Find where the given text appears and provide that cell's center as (x, y) coordinate. 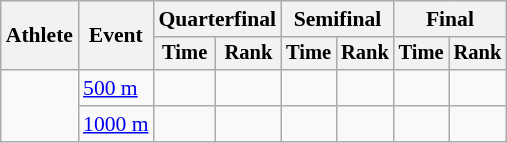
Semifinal (337, 19)
Event (116, 36)
500 m (116, 88)
1000 m (116, 124)
Athlete (40, 36)
Quarterfinal (218, 19)
Final (450, 19)
